For the text-containing cell, return its midpoint in (x, y) coordinate format. 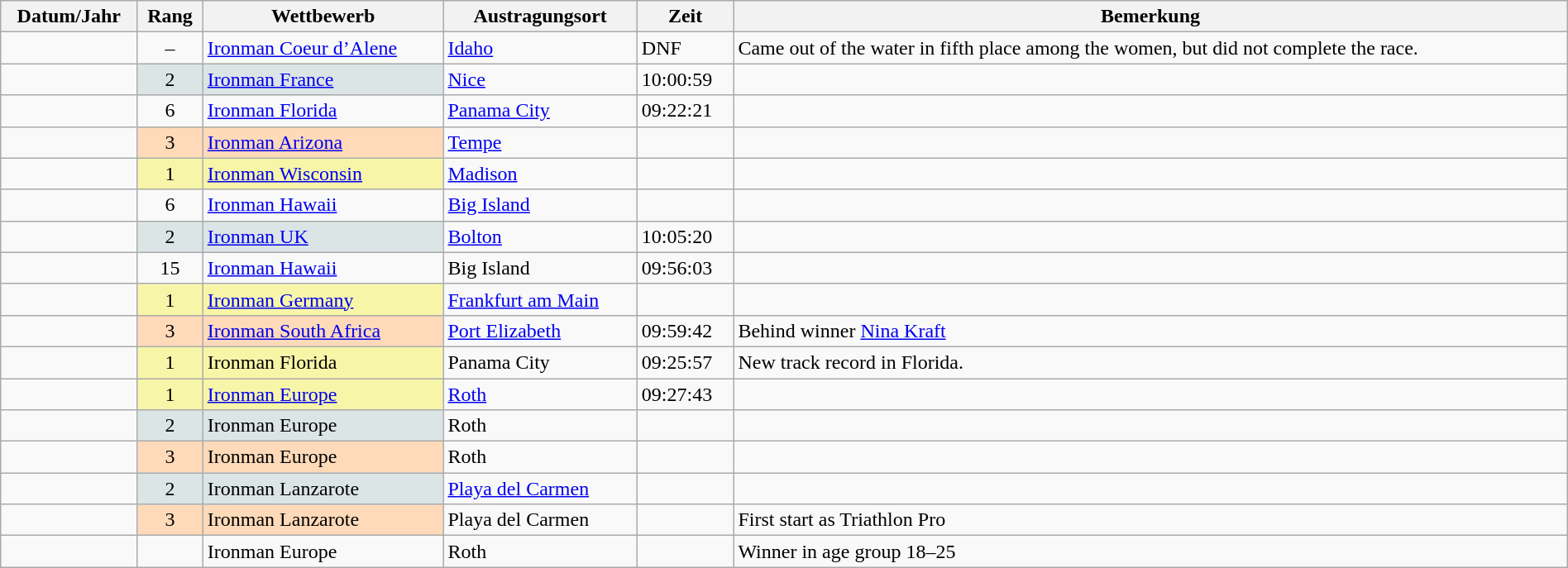
Wettbewerb (323, 17)
– (170, 48)
09:25:57 (685, 362)
Frankfurt am Main (540, 299)
Idaho (540, 48)
Zeit (685, 17)
Behind winner Nina Kraft (1150, 331)
Ironman South Africa (323, 331)
Ironman Germany (323, 299)
DNF (685, 48)
Ironman France (323, 79)
Madison (540, 174)
09:56:03 (685, 268)
Winner in age group 18–25 (1150, 551)
Port Elizabeth (540, 331)
Ironman Wisconsin (323, 174)
First start as Triathlon Pro (1150, 520)
10:05:20 (685, 236)
Datum/Jahr (69, 17)
New track record in Florida. (1150, 362)
09:59:42 (685, 331)
Bemerkung (1150, 17)
Ironman UK (323, 236)
09:27:43 (685, 394)
15 (170, 268)
Ironman Coeur d’Alene (323, 48)
Nice (540, 79)
Came out of the water in fifth place among the women, but did not complete the race. (1150, 48)
Bolton (540, 236)
10:00:59 (685, 79)
Tempe (540, 142)
Rang (170, 17)
09:22:21 (685, 111)
Ironman Arizona (323, 142)
Austragungsort (540, 17)
